Capture the cell that displays the provided text and extract its [X, Y] central coordinate. 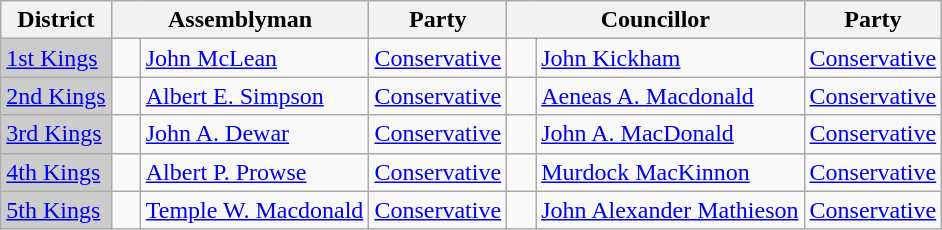
5th Kings [56, 210]
Albert E. Simpson [254, 96]
4th Kings [56, 172]
John A. Dewar [254, 134]
Aeneas A. Macdonald [670, 96]
Temple W. Macdonald [254, 210]
John A. MacDonald [670, 134]
John McLean [254, 58]
Councillor [656, 20]
Murdock MacKinnon [670, 172]
John Alexander Mathieson [670, 210]
1st Kings [56, 58]
2nd Kings [56, 96]
3rd Kings [56, 134]
Albert P. Prowse [254, 172]
John Kickham [670, 58]
District [56, 20]
Assemblyman [240, 20]
